Identify which cell holds the provided text, then report its [x, y] central coordinate. 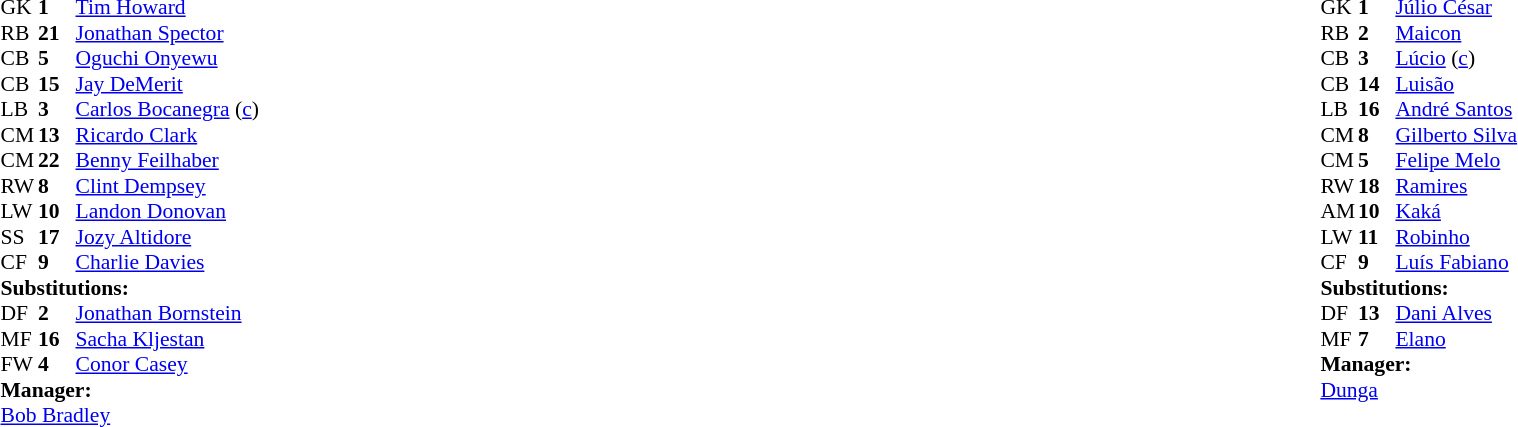
Clint Dempsey [168, 186]
Carlos Bocanegra (c) [168, 109]
Ricardo Clark [168, 135]
AM [1339, 211]
Dani Alves [1456, 313]
Jonathan Bornstein [168, 313]
Lúcio (c) [1456, 59]
Jay DeMerit [168, 84]
Ramires [1456, 186]
FW [19, 365]
Benny Feilhaber [168, 161]
Gilberto Silva [1456, 135]
21 [57, 33]
Conor Casey [168, 365]
7 [1377, 339]
18 [1377, 186]
4 [57, 365]
Felipe Melo [1456, 161]
22 [57, 161]
Jozy Altidore [168, 237]
Kaká [1456, 211]
André Santos [1456, 109]
Oguchi Onyewu [168, 59]
Sacha Kljestan [168, 339]
Luisão [1456, 84]
SS [19, 237]
Dunga [1418, 390]
14 [1377, 84]
Landon Donovan [168, 211]
Robinho [1456, 237]
17 [57, 237]
15 [57, 84]
Luís Fabiano [1456, 263]
Elano [1456, 339]
Jonathan Spector [168, 33]
Charlie Davies [168, 263]
Maicon [1456, 33]
11 [1377, 237]
